From the cell containing the given text, extract its center point as (X, Y) coordinate. 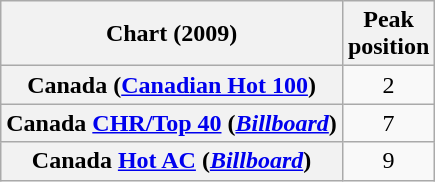
Canada (Canadian Hot 100) (172, 85)
Canada Hot AC (Billboard) (172, 161)
9 (388, 161)
Canada CHR/Top 40 (Billboard) (172, 123)
7 (388, 123)
Chart (2009) (172, 34)
2 (388, 85)
Peakposition (388, 34)
